Scan for the cell matching the given text and deliver its (x, y) coordinate at center. 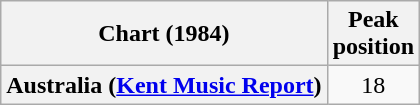
Chart (1984) (164, 34)
18 (373, 85)
Peakposition (373, 34)
Australia (Kent Music Report) (164, 85)
